Return (X, Y) of the center of cell containing provided text 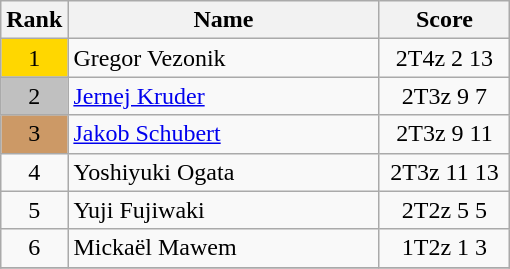
2T2z 5 5 (444, 210)
Gregor Vezonik (224, 58)
2T4z 2 13 (444, 58)
Rank (34, 20)
Jernej Kruder (224, 96)
1T2z 1 3 (444, 248)
2T3z 11 13 (444, 172)
Jakob Schubert (224, 134)
1 (34, 58)
Yoshiyuki Ogata (224, 172)
4 (34, 172)
5 (34, 210)
2 (34, 96)
Yuji Fujiwaki (224, 210)
6 (34, 248)
Name (224, 20)
3 (34, 134)
Mickaël Mawem (224, 248)
2T3z 9 7 (444, 96)
Score (444, 20)
2T3z 9 11 (444, 134)
